Identify which cell holds the provided text, then report its (x, y) central coordinate. 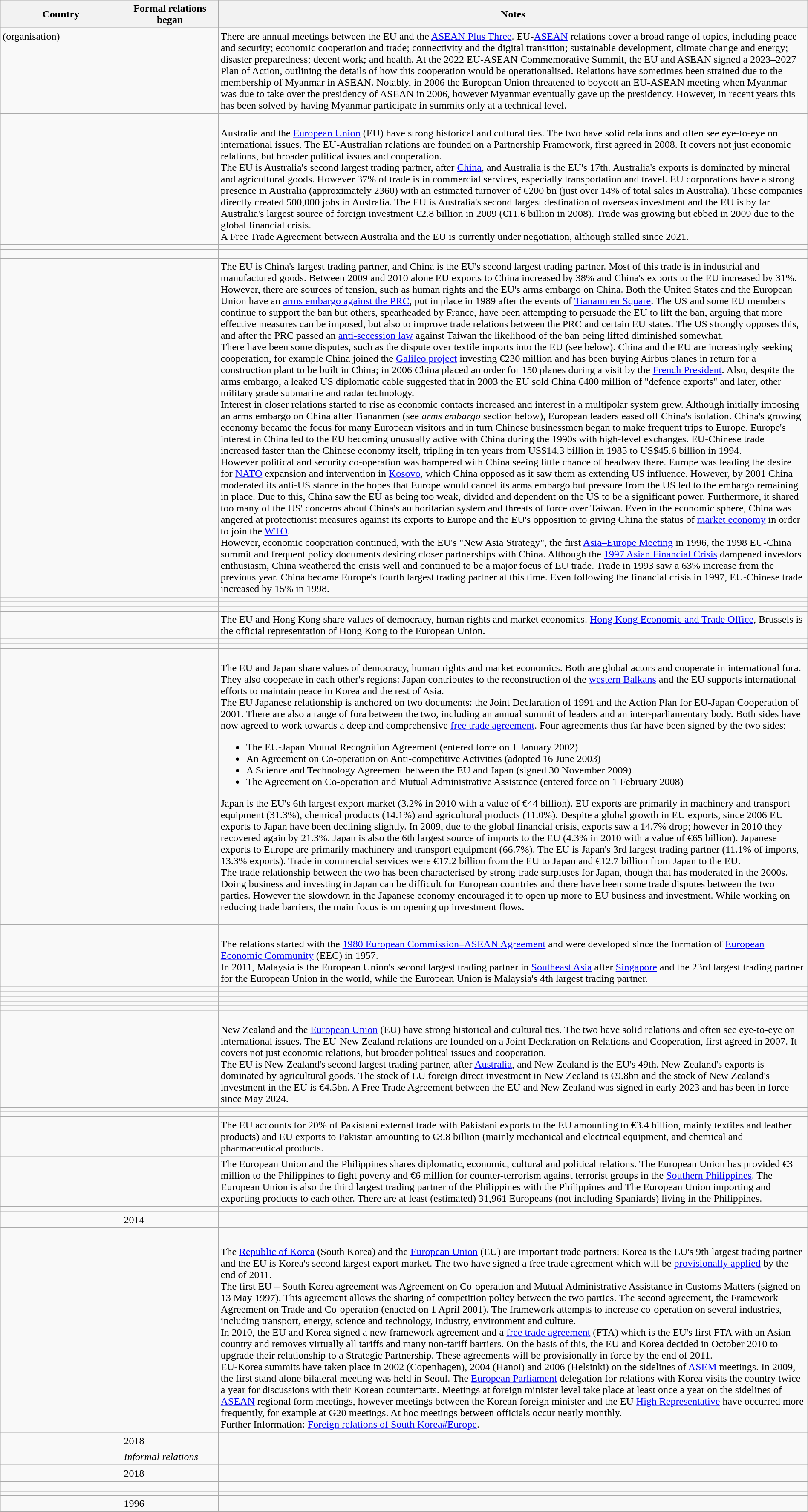
Notes (513, 14)
Formal relations began (170, 14)
Country (61, 14)
1996 (170, 1503)
(organisation) (61, 71)
2014 (170, 1219)
Informal relations (170, 1457)
